Find where the given text appears and provide that cell's center as [x, y] coordinate. 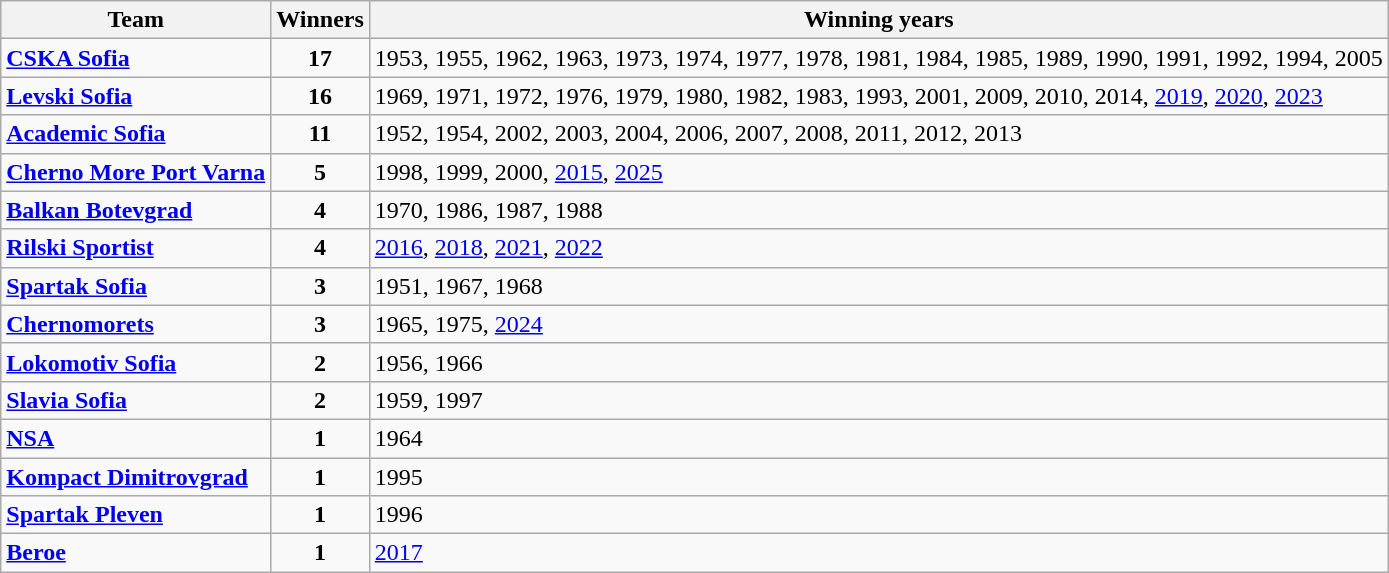
2016, 2018, 2021, 2022 [878, 248]
1998, 1999, 2000, 2015, 2025 [878, 172]
17 [320, 58]
1996 [878, 515]
Spartak Pleven [136, 515]
5 [320, 172]
1959, 1997 [878, 400]
Slavia Sofia [136, 400]
NSA [136, 438]
Balkan Botevgrad [136, 210]
CSKA Sofia [136, 58]
Rilski Sportist [136, 248]
Kompact Dimitrovgrad [136, 477]
1970, 1986, 1987, 1988 [878, 210]
2017 [878, 553]
1995 [878, 477]
1951, 1967, 1968 [878, 286]
11 [320, 134]
Academic Sofia [136, 134]
Winners [320, 20]
1969, 1971, 1972, 1976, 1979, 1980, 1982, 1983, 1993, 2001, 2009, 2010, 2014, 2019, 2020, 2023 [878, 96]
Cherno More Port Varna [136, 172]
Spartak Sofia [136, 286]
Lokomotiv Sofia [136, 362]
Beroe [136, 553]
Team [136, 20]
Winning years [878, 20]
16 [320, 96]
1956, 1966 [878, 362]
1952, 1954, 2002, 2003, 2004, 2006, 2007, 2008, 2011, 2012, 2013 [878, 134]
1964 [878, 438]
1965, 1975, 2024 [878, 324]
Levski Sofia [136, 96]
Chernomorets [136, 324]
1953, 1955, 1962, 1963, 1973, 1974, 1977, 1978, 1981, 1984, 1985, 1989, 1990, 1991, 1992, 1994, 2005 [878, 58]
